Detect which cell encompasses the target text, then output its [X, Y] center coordinate. 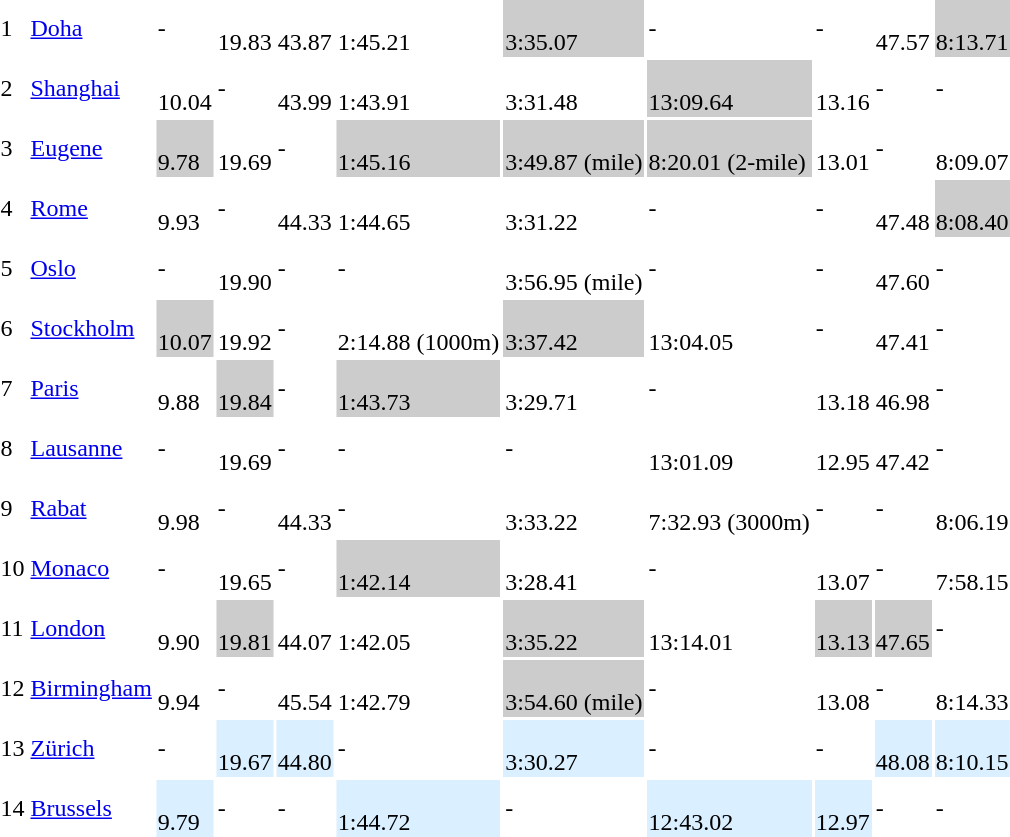
19.81 [244, 628]
9.79 [184, 808]
44.80 [304, 748]
Monaco [91, 568]
44.07 [304, 628]
8:06.19 [972, 508]
3:30.27 [574, 748]
47.57 [902, 28]
3:49.87 (mile) [574, 148]
Zürich [91, 748]
48.08 [902, 748]
9.93 [184, 208]
10.04 [184, 88]
8:13.71 [972, 28]
Rome [91, 208]
3:29.71 [574, 388]
1:42.79 [418, 688]
Lausanne [91, 448]
3:31.22 [574, 208]
Paris [91, 388]
7:58.15 [972, 568]
13.16 [842, 88]
19.65 [244, 568]
10.07 [184, 328]
13:14.01 [729, 628]
3:31.48 [574, 88]
13:04.05 [729, 328]
13.13 [842, 628]
7:32.93 (3000m) [729, 508]
Birmingham [91, 688]
45.54 [304, 688]
Stockholm [91, 328]
46.98 [902, 388]
1:45.16 [418, 148]
Doha [91, 28]
9.90 [184, 628]
1:44.65 [418, 208]
13.01 [842, 148]
13:09.64 [729, 88]
43.99 [304, 88]
47.41 [902, 328]
12.97 [842, 808]
47.65 [902, 628]
London [91, 628]
3:35.07 [574, 28]
9.88 [184, 388]
1:42.05 [418, 628]
3:37.42 [574, 328]
2:14.88 (1000m) [418, 328]
9.98 [184, 508]
19.67 [244, 748]
47.60 [902, 268]
47.48 [902, 208]
47.42 [902, 448]
19.90 [244, 268]
9.78 [184, 148]
3:54.60 (mile) [574, 688]
1:44.72 [418, 808]
19.83 [244, 28]
8:20.01 (2-mile) [729, 148]
Rabat [91, 508]
Shanghai [91, 88]
12:43.02 [729, 808]
1:43.73 [418, 388]
19.92 [244, 328]
8:14.33 [972, 688]
Brussels [91, 808]
43.87 [304, 28]
Oslo [91, 268]
9.94 [184, 688]
3:56.95 (mile) [574, 268]
3:28.41 [574, 568]
13.18 [842, 388]
12.95 [842, 448]
1:45.21 [418, 28]
3:35.22 [574, 628]
8:08.40 [972, 208]
1:43.91 [418, 88]
13.08 [842, 688]
8:10.15 [972, 748]
Eugene [91, 148]
19.84 [244, 388]
13.07 [842, 568]
13:01.09 [729, 448]
8:09.07 [972, 148]
3:33.22 [574, 508]
1:42.14 [418, 568]
